Scan for the cell matching the given text and deliver its (x, y) coordinate at center. 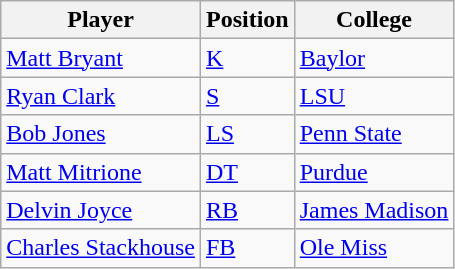
LS (247, 134)
Baylor (374, 58)
Charles Stackhouse (101, 248)
Delvin Joyce (101, 210)
Player (101, 20)
Matt Bryant (101, 58)
K (247, 58)
Purdue (374, 172)
LSU (374, 96)
Ryan Clark (101, 96)
Position (247, 20)
RB (247, 210)
FB (247, 248)
S (247, 96)
Penn State (374, 134)
College (374, 20)
James Madison (374, 210)
DT (247, 172)
Bob Jones (101, 134)
Ole Miss (374, 248)
Matt Mitrione (101, 172)
